Determine the [X, Y] coordinate at the center of the cell enclosing the given text.  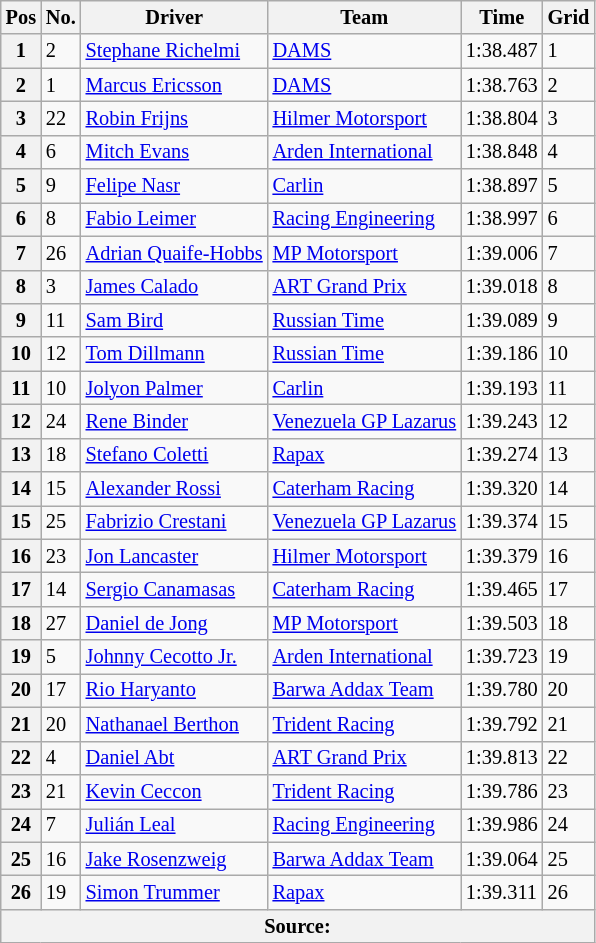
1:38.487 [502, 51]
1:39.089 [502, 320]
Pos [21, 17]
1:39.064 [502, 859]
Adrian Quaife-Hobbs [174, 253]
1:39.792 [502, 724]
1:39.723 [502, 657]
Grid [569, 17]
1:39.193 [502, 388]
Jolyon Palmer [174, 388]
Rene Binder [174, 421]
Driver [174, 17]
1:38.804 [502, 118]
Stephane Richelmi [174, 51]
Mitch Evans [174, 152]
Jon Lancaster [174, 556]
1:38.997 [502, 219]
1:39.465 [502, 589]
1:39.986 [502, 825]
Daniel de Jong [174, 623]
Robin Frijns [174, 118]
1:39.018 [502, 287]
Kevin Ceccon [174, 791]
Alexander Rossi [174, 489]
Felipe Nasr [174, 186]
1:39.786 [502, 791]
1:38.763 [502, 85]
1:39.780 [502, 690]
Daniel Abt [174, 758]
1:38.848 [502, 152]
Simon Trummer [174, 892]
1:39.186 [502, 354]
1:39.311 [502, 892]
Jake Rosenzweig [174, 859]
Rio Haryanto [174, 690]
Fabrizio Crestani [174, 522]
Tom Dillmann [174, 354]
Time [502, 17]
Marcus Ericsson [174, 85]
1:39.243 [502, 421]
Fabio Leimer [174, 219]
Julián Leal [174, 825]
Sergio Canamasas [174, 589]
1:39.374 [502, 522]
1:38.897 [502, 186]
1:39.503 [502, 623]
1:39.274 [502, 455]
1:39.006 [502, 253]
Nathanael Berthon [174, 724]
James Calado [174, 287]
1:39.320 [502, 489]
No. [61, 17]
Johnny Cecotto Jr. [174, 657]
1:39.379 [502, 556]
1:39.813 [502, 758]
Stefano Coletti [174, 455]
Sam Bird [174, 320]
Source: [298, 926]
27 [61, 623]
Team [364, 17]
